Search for the cell housing the specified text and yield its (X, Y) center coordinate. 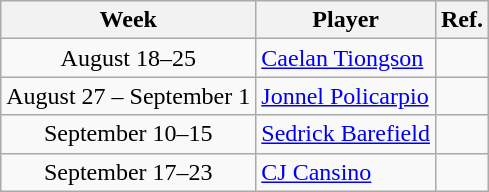
Jonnel Policarpio (346, 96)
September 10–15 (128, 134)
Caelan Tiongson (346, 58)
Sedrick Barefield (346, 134)
CJ Cansino (346, 172)
Player (346, 20)
Week (128, 20)
August 18–25 (128, 58)
Ref. (462, 20)
August 27 – September 1 (128, 96)
September 17–23 (128, 172)
